Search for the cell housing the specified text and yield its (X, Y) center coordinate. 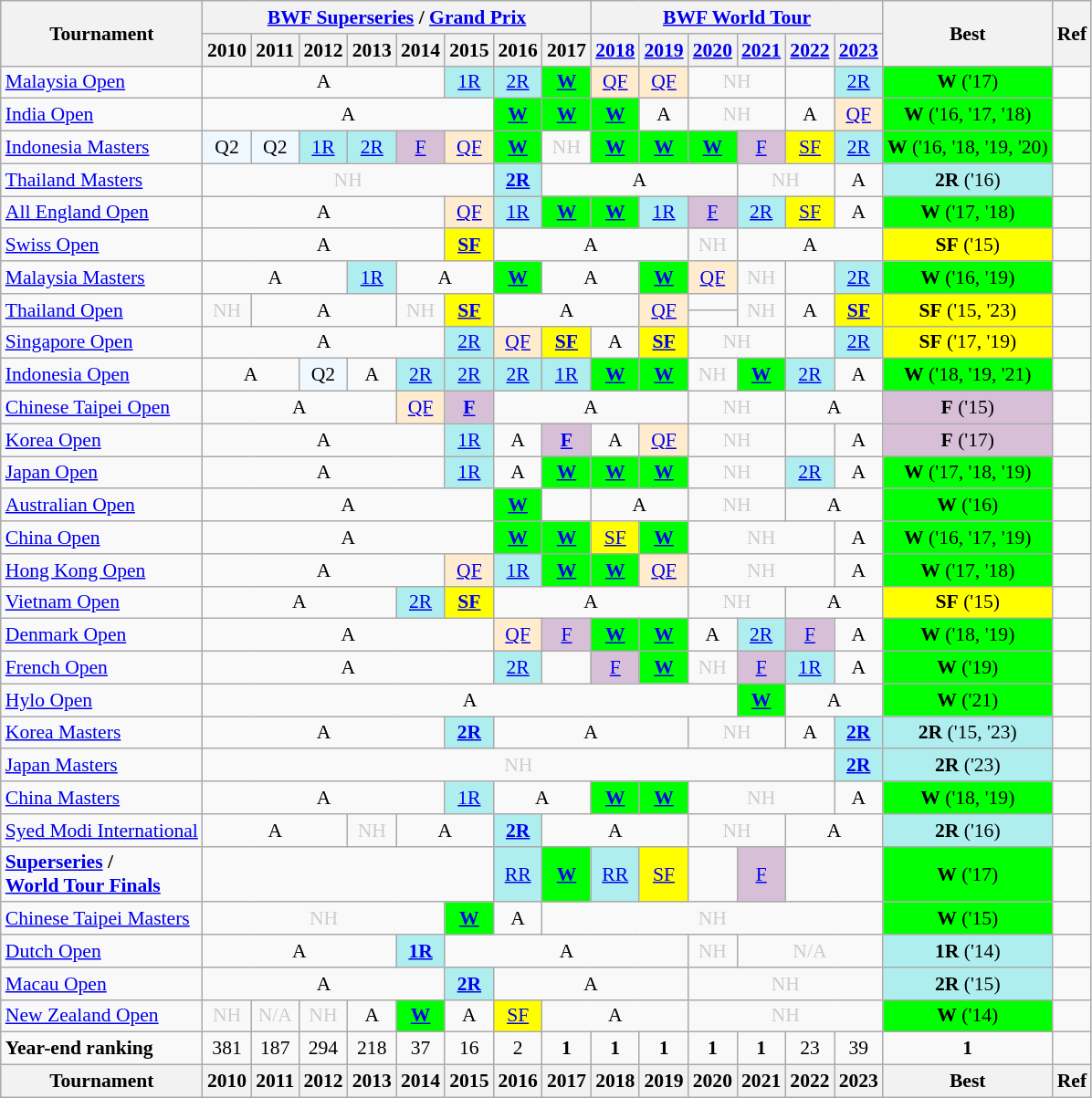
W ('16) (968, 506)
23 (809, 1049)
Indonesia Masters (102, 148)
W ('21) (968, 700)
37 (420, 1049)
1R ('14) (968, 951)
China Masters (102, 798)
Australian Open (102, 506)
Denmark Open (102, 635)
Indonesia Open (102, 375)
2R ('15, '23) (968, 733)
All England Open (102, 213)
2 (519, 1049)
2R ('23) (968, 766)
BWF World Tour (737, 17)
Japan Open (102, 473)
BWF Superseries / Grand Prix (396, 17)
381 (226, 1049)
39 (858, 1049)
Chinese Taipei Masters (102, 919)
W ('14) (968, 1016)
W ('18, '19, '21) (968, 375)
SF ('17, '19) (968, 342)
W ('17, '18, '19) (968, 473)
Thailand Open (102, 310)
F ('15) (968, 408)
India Open (102, 115)
W ('19) (968, 668)
W ('16, '17, '19) (968, 538)
Korea Open (102, 440)
Hylo Open (102, 700)
W ('16, '18, '19, '20) (968, 148)
16 (469, 1049)
Swiss Open (102, 246)
Superseries /World Tour Finals (102, 874)
Thailand Masters (102, 180)
Malaysia Open (102, 82)
Chinese Taipei Open (102, 408)
Vietnam Open (102, 602)
French Open (102, 668)
Year-end ranking (102, 1049)
Syed Modi International (102, 831)
China Open (102, 538)
Korea Masters (102, 733)
2R ('15) (968, 984)
F ('17) (968, 440)
294 (323, 1049)
Japan Masters (102, 766)
SF ('15, '23) (968, 310)
W ('15) (968, 919)
Macau Open (102, 984)
New Zealand Open (102, 1016)
Hong Kong Open (102, 570)
Dutch Open (102, 951)
W ('16, '19) (968, 277)
187 (275, 1049)
W ('16, '17, '18) (968, 115)
Singapore Open (102, 342)
Malaysia Masters (102, 277)
218 (373, 1049)
